Provide the (x, y) coordinate of the cell's center where the given text is located.  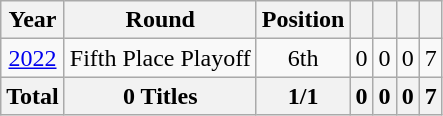
Position (303, 20)
2022 (33, 58)
Year (33, 20)
6th (303, 58)
Round (160, 20)
Total (33, 96)
1/1 (303, 96)
Fifth Place Playoff (160, 58)
0 Titles (160, 96)
